Return the (X, Y) coordinate for the center point of the cell that contains the specified text.  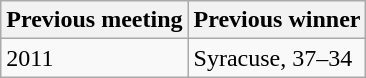
2011 (94, 58)
Syracuse, 37–34 (277, 58)
Previous meeting (94, 20)
Previous winner (277, 20)
